Identify which cell holds the provided text, then report its [X, Y] central coordinate. 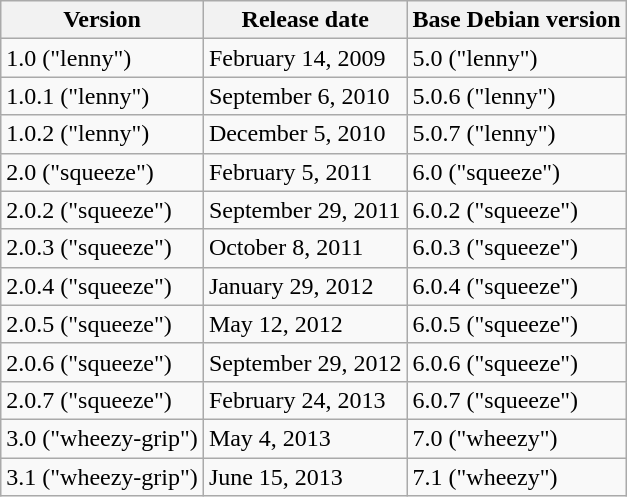
2.0.2 ("squeeze") [102, 210]
February 24, 2013 [305, 400]
June 15, 2013 [305, 477]
1.0 ("lenny") [102, 58]
2.0.5 ("squeeze") [102, 324]
September 29, 2012 [305, 362]
2.0.4 ("squeeze") [102, 286]
5.0 ("lenny") [516, 58]
2.0.7 ("squeeze") [102, 400]
2.0 ("squeeze") [102, 172]
6.0.4 ("squeeze") [516, 286]
September 29, 2011 [305, 210]
7.0 ("wheezy") [516, 438]
6.0.7 ("squeeze") [516, 400]
6.0.5 ("squeeze") [516, 324]
May 12, 2012 [305, 324]
7.1 ("wheezy") [516, 477]
December 5, 2010 [305, 134]
6.0.6 ("squeeze") [516, 362]
6.0 ("squeeze") [516, 172]
1.0.1 ("lenny") [102, 96]
January 29, 2012 [305, 286]
2.0.6 ("squeeze") [102, 362]
5.0.6 ("lenny") [516, 96]
3.1 ("wheezy-grip") [102, 477]
February 5, 2011 [305, 172]
May 4, 2013 [305, 438]
September 6, 2010 [305, 96]
1.0.2 ("lenny") [102, 134]
Release date [305, 20]
6.0.3 ("squeeze") [516, 248]
Version [102, 20]
3.0 ("wheezy-grip") [102, 438]
February 14, 2009 [305, 58]
6.0.2 ("squeeze") [516, 210]
October 8, 2011 [305, 248]
Base Debian version [516, 20]
5.0.7 ("lenny") [516, 134]
2.0.3 ("squeeze") [102, 248]
